For the text-containing cell, return its midpoint in [x, y] coordinate format. 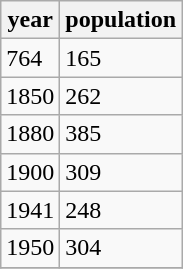
262 [121, 96]
1850 [30, 96]
1880 [30, 134]
1941 [30, 210]
165 [121, 58]
764 [30, 58]
304 [121, 248]
248 [121, 210]
population [121, 20]
1950 [30, 248]
309 [121, 172]
year [30, 20]
1900 [30, 172]
385 [121, 134]
